Return (X, Y) of the center of cell containing provided text 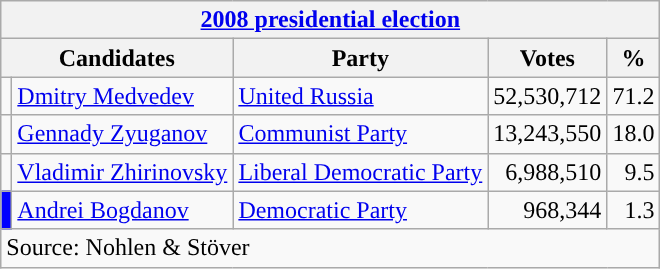
Source: Nohlen & Stöver (330, 248)
Andrei Bogdanov (122, 210)
71.2 (634, 96)
13,243,550 (548, 134)
% (634, 58)
52,530,712 (548, 96)
Party (360, 58)
1.3 (634, 210)
Democratic Party (360, 210)
Communist Party (360, 134)
Gennady Zyuganov (122, 134)
18.0 (634, 134)
Candidates (117, 58)
United Russia (360, 96)
9.5 (634, 172)
Vladimir Zhirinovsky (122, 172)
Dmitry Medvedev (122, 96)
6,988,510 (548, 172)
Liberal Democratic Party (360, 172)
2008 presidential election (330, 20)
968,344 (548, 210)
Votes (548, 58)
